Capture the cell that displays the provided text and extract its (x, y) central coordinate. 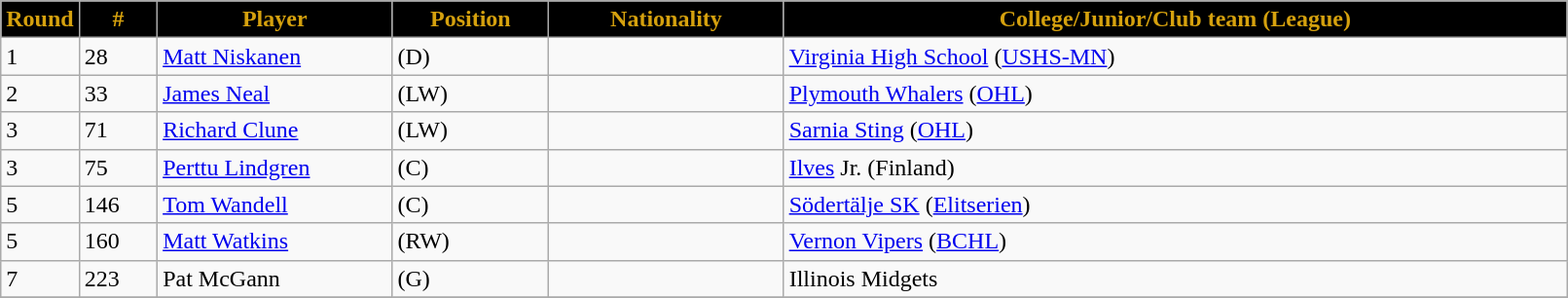
Matt Niskanen (274, 56)
(D) (471, 56)
223 (118, 279)
Sarnia Sting (OHL) (1175, 130)
33 (118, 93)
1 (40, 56)
Matt Watkins (274, 242)
146 (118, 205)
Virginia High School (USHS-MN) (1175, 56)
7 (40, 279)
Tom Wandell (274, 205)
160 (118, 242)
Richard Clune (274, 130)
Vernon Vipers (BCHL) (1175, 242)
Round (40, 19)
28 (118, 56)
2 (40, 93)
James Neal (274, 93)
75 (118, 168)
College/Junior/Club team (League) (1175, 19)
Ilves Jr. (Finland) (1175, 168)
(G) (471, 279)
Plymouth Whalers (OHL) (1175, 93)
Player (274, 19)
Illinois Midgets (1175, 279)
(RW) (471, 242)
# (118, 19)
Pat McGann (274, 279)
Nationality (666, 19)
Position (471, 19)
71 (118, 130)
Södertälje SK (Elitserien) (1175, 205)
Perttu Lindgren (274, 168)
